Search for the cell housing the specified text and yield its [x, y] center coordinate. 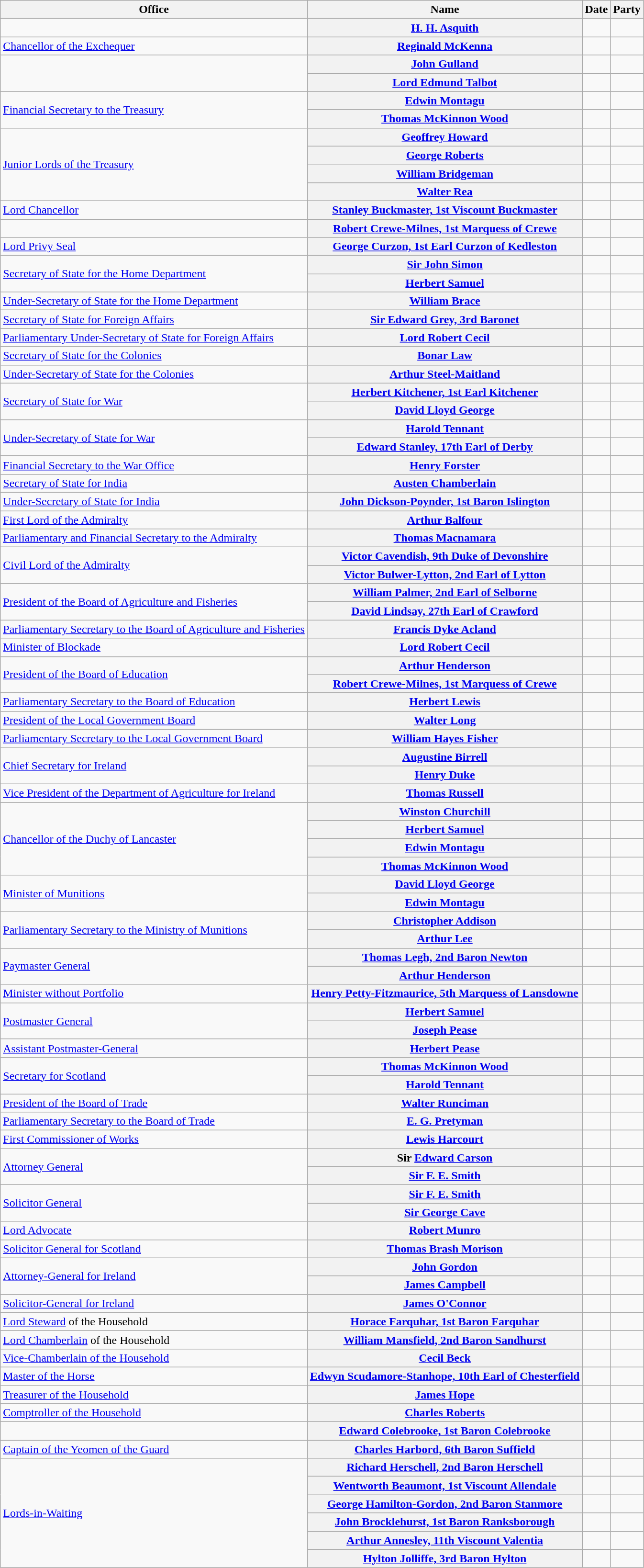
Minister without Portfolio [154, 993]
Edwyn Scudamore-Stanhope, 10th Earl of Chesterfield [445, 1376]
Thomas Brash Morison [445, 1249]
Reginald McKenna [445, 46]
Chancellor of the Exchequer [154, 46]
Attorney-General for Ireland [154, 1276]
Herbert Pease [445, 1048]
Arthur Steel-Maitland [445, 374]
Robert Munro [445, 1230]
Civil Lord of the Admiralty [154, 565]
Thomas Russell [445, 793]
Richard Herschell, 2nd Baron Herschell [445, 1467]
Party [627, 10]
Lord Steward of the Household [154, 1321]
E. G. Pretyman [445, 1121]
Paymaster General [154, 966]
Arthur Lee [445, 939]
Henry Duke [445, 775]
John Dickson-Poynder, 1st Baron Islington [445, 501]
Vice-Chamberlain of the Household [154, 1358]
Herbert Lewis [445, 702]
Geoffrey Howard [445, 137]
James Campbell [445, 1285]
Parliamentary Secretary to the Board of Agriculture and Fisheries [154, 629]
Name [445, 10]
Sir George Cave [445, 1212]
Charles Roberts [445, 1413]
Junior Lords of the Treasury [154, 164]
Cecil Beck [445, 1358]
Sir John Simon [445, 265]
Wentworth Beaumont, 1st Viscount Allendale [445, 1486]
George Hamilton-Gordon, 2nd Baron Stanmore [445, 1504]
President of the Board of Trade [154, 1103]
Edward Stanley, 17th Earl of Derby [445, 447]
Secretary of State for Foreign Affairs [154, 319]
Assistant Postmaster-General [154, 1048]
Horace Farquhar, 1st Baron Farquhar [445, 1321]
William Bridgeman [445, 173]
George Curzon, 1st Earl Curzon of Kedleston [445, 247]
William Mansfield, 2nd Baron Sandhurst [445, 1340]
Parliamentary Under-Secretary of State for Foreign Affairs [154, 338]
Bonar Law [445, 356]
Henry Forster [445, 465]
James Hope [445, 1395]
Captain of the Yeomen of the Guard [154, 1449]
William Palmer, 2nd Earl of Selborne [445, 593]
Lord Edmund Talbot [445, 82]
Parliamentary Secretary to the Local Government Board [154, 738]
Solicitor General [154, 1203]
Lord Chancellor [154, 210]
John Gordon [445, 1267]
Secretary of State for War [154, 401]
Comptroller of the Household [154, 1413]
William Hayes Fisher [445, 738]
Stanley Buckmaster, 1st Viscount Buckmaster [445, 210]
Under-Secretary of State for India [154, 501]
Date [596, 10]
Hylton Jolliffe, 3rd Baron Hylton [445, 1558]
Thomas Legh, 2nd Baron Newton [445, 957]
Under-Secretary of State for War [154, 438]
Financial Secretary to the Treasury [154, 110]
Walter Rea [445, 192]
Christopher Addison [445, 921]
Master of the Horse [154, 1376]
Secretary for Scotland [154, 1075]
Lord Advocate [154, 1230]
Lords-in-Waiting [154, 1513]
Solicitor General for Scotland [154, 1249]
Walter Runciman [445, 1103]
Secretary of State for India [154, 483]
Treasurer of the Household [154, 1395]
Secretary of State for the Colonies [154, 356]
Lewis Harcourt [445, 1139]
Arthur Balfour [445, 519]
Parliamentary and Financial Secretary to the Admiralty [154, 538]
Victor Bulwer-Lytton, 2nd Earl of Lytton [445, 575]
George Roberts [445, 155]
Chancellor of the Duchy of Lancaster [154, 839]
Lord Chamberlain of the Household [154, 1340]
Minister of Munitions [154, 893]
Parliamentary Secretary to the Ministry of Munitions [154, 930]
Minister of Blockade [154, 647]
Arthur Annesley, 11th Viscount Valentia [445, 1540]
Secretary of State for the Home Department [154, 274]
Austen Chamberlain [445, 483]
Victor Cavendish, 9th Duke of Devonshire [445, 556]
Solicitor-General for Ireland [154, 1303]
Charles Harbord, 6th Baron Suffield [445, 1449]
Under-Secretary of State for the Colonies [154, 374]
David Lindsay, 27th Earl of Crawford [445, 611]
President of the Local Government Board [154, 720]
President of the Board of Agriculture and Fisheries [154, 602]
James O'Connor [445, 1303]
Financial Secretary to the War Office [154, 465]
Lord Privy Seal [154, 247]
H. H. Asquith [445, 28]
Henry Petty-Fitzmaurice, 5th Marquess of Lansdowne [445, 993]
William Brace [445, 301]
Parliamentary Secretary to the Board of Education [154, 702]
Sir Edward Grey, 3rd Baronet [445, 319]
Attorney General [154, 1167]
First Lord of the Admiralty [154, 519]
Postmaster General [154, 1021]
Herbert Kitchener, 1st Earl Kitchener [445, 392]
Thomas Macnamara [445, 538]
Chief Secretary for Ireland [154, 766]
John Brocklehurst, 1st Baron Ranksborough [445, 1522]
First Commissioner of Works [154, 1139]
President of the Board of Education [154, 675]
Vice President of the Department of Agriculture for Ireland [154, 793]
Francis Dyke Acland [445, 629]
Edward Colebrooke, 1st Baron Colebrooke [445, 1431]
John Gulland [445, 64]
Sir Edward Carson [445, 1158]
Parliamentary Secretary to the Board of Trade [154, 1121]
Winston Churchill [445, 812]
Walter Long [445, 720]
Augustine Birrell [445, 756]
Office [154, 10]
Joseph Pease [445, 1030]
Under-Secretary of State for the Home Department [154, 301]
